Capture the cell that displays the provided text and extract its (x, y) central coordinate. 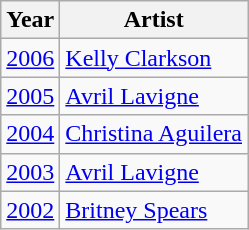
Britney Spears (154, 210)
2002 (30, 210)
Kelly Clarkson (154, 58)
2004 (30, 134)
Artist (154, 20)
2005 (30, 96)
2003 (30, 172)
2006 (30, 58)
Christina Aguilera (154, 134)
Year (30, 20)
